Return the [x, y] coordinate for the center point of the cell that contains the specified text.  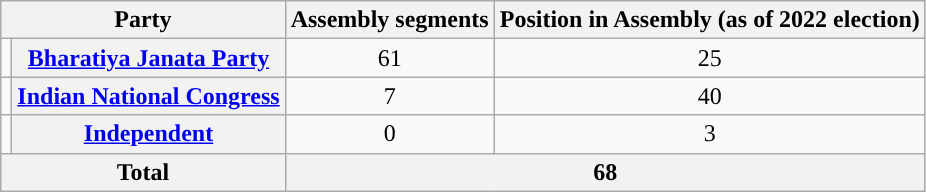
Bharatiya Janata Party [148, 58]
Independent [148, 134]
Party [143, 20]
68 [605, 172]
7 [390, 96]
0 [390, 134]
Total [143, 172]
Assembly segments [390, 20]
Indian National Congress [148, 96]
3 [710, 134]
25 [710, 58]
Position in Assembly (as of 2022 election) [710, 20]
40 [710, 96]
61 [390, 58]
